Determine the [X, Y] coordinate at the center of the cell enclosing the given text.  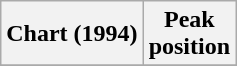
Peakposition [189, 34]
Chart (1994) [72, 34]
